Capture the cell that displays the provided text and extract its (x, y) central coordinate. 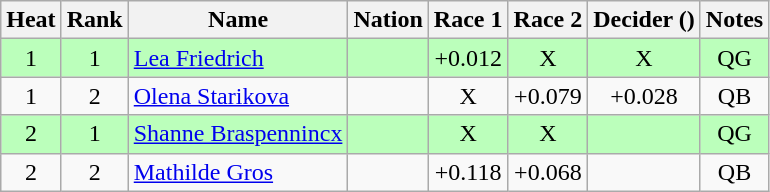
Notes (734, 20)
Decider () (644, 20)
Shanne Braspennincx (238, 134)
+0.079 (548, 96)
Olena Starikova (238, 96)
Lea Friedrich (238, 58)
Heat (31, 20)
Mathilde Gros (238, 172)
Rank (94, 20)
+0.068 (548, 172)
Name (238, 20)
Race 2 (548, 20)
+0.028 (644, 96)
Race 1 (468, 20)
Nation (388, 20)
+0.012 (468, 58)
+0.118 (468, 172)
